Locate the cell with the specified text and output its [x, y] center coordinate. 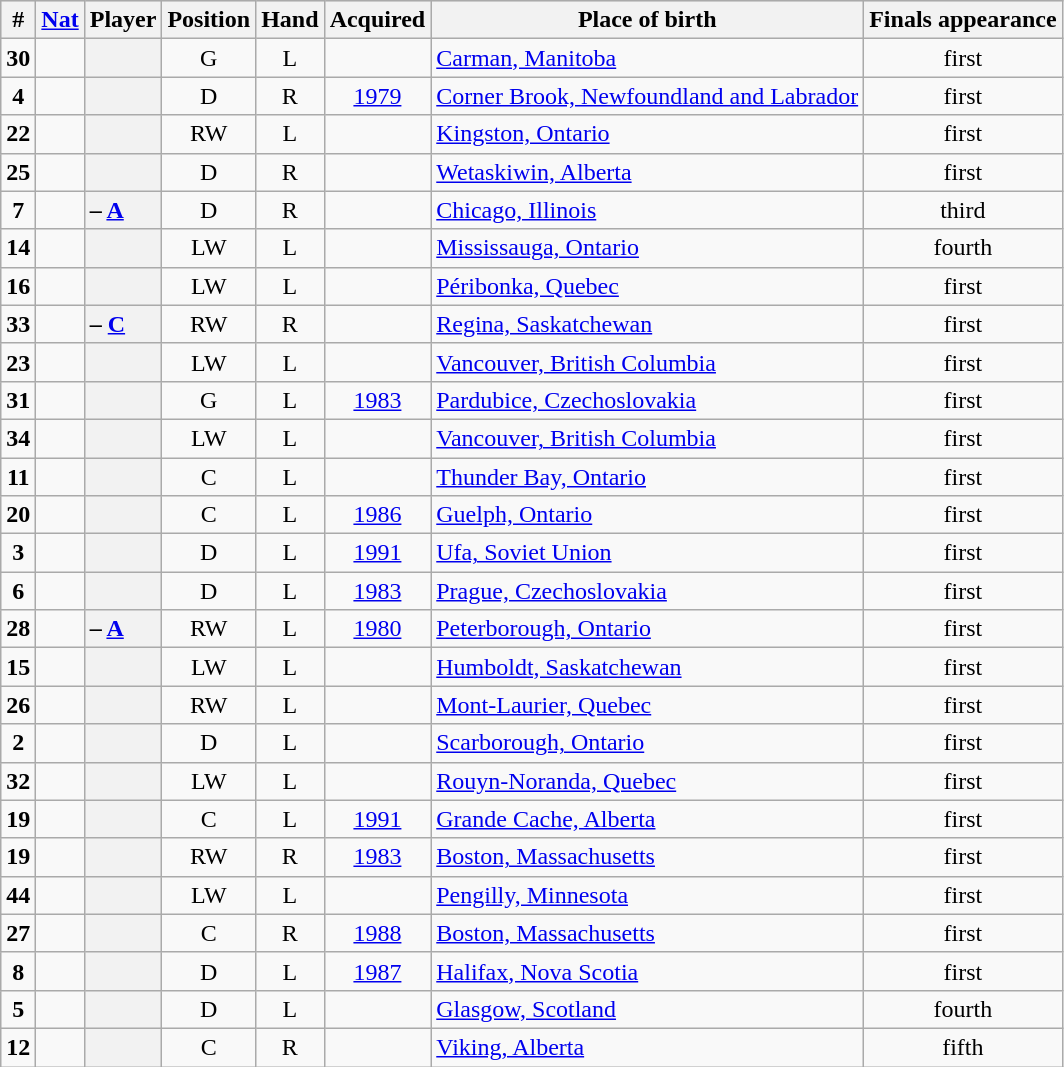
3 [18, 553]
Glasgow, Scotland [648, 1009]
Thunder Bay, Ontario [648, 477]
34 [18, 438]
1980 [378, 629]
2 [18, 743]
25 [18, 172]
Grande Cache, Alberta [648, 819]
Kingston, Ontario [648, 134]
fifth [963, 1047]
Mont-Laurier, Quebec [648, 705]
third [963, 210]
1979 [378, 96]
Halifax, Nova Scotia [648, 971]
Guelph, Ontario [648, 515]
22 [18, 134]
– C [123, 324]
11 [18, 477]
20 [18, 515]
33 [18, 324]
Humboldt, Saskatchewan [648, 667]
12 [18, 1047]
8 [18, 971]
Scarborough, Ontario [648, 743]
Péribonka, Quebec [648, 286]
6 [18, 591]
28 [18, 629]
23 [18, 362]
26 [18, 705]
Corner Brook, Newfoundland and Labrador [648, 96]
Prague, Czechoslovakia [648, 591]
Mississauga, Ontario [648, 248]
27 [18, 933]
Pardubice, Czechoslovakia [648, 400]
1986 [378, 515]
1987 [378, 971]
32 [18, 781]
Player [123, 20]
Hand [290, 20]
5 [18, 1009]
7 [18, 210]
Regina, Saskatchewan [648, 324]
Chicago, Illinois [648, 210]
Pengilly, Minnesota [648, 895]
Place of birth [648, 20]
30 [18, 58]
Peterborough, Ontario [648, 629]
Carman, Manitoba [648, 58]
# [18, 20]
Viking, Alberta [648, 1047]
4 [18, 96]
Rouyn-Noranda, Quebec [648, 781]
Position [209, 20]
Acquired [378, 20]
Wetaskiwin, Alberta [648, 172]
Ufa, Soviet Union [648, 553]
14 [18, 248]
16 [18, 286]
44 [18, 895]
Finals appearance [963, 20]
Nat [60, 20]
1988 [378, 933]
15 [18, 667]
31 [18, 400]
